For the text-containing cell, return its midpoint in (x, y) coordinate format. 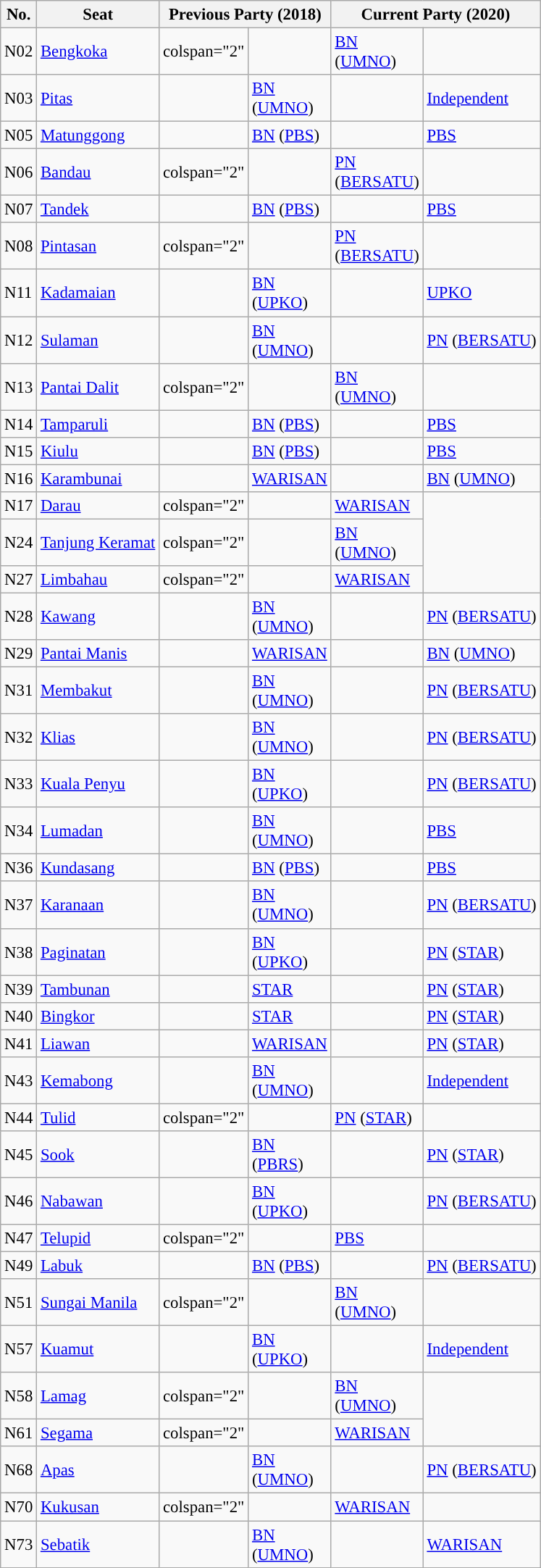
Liawan (98, 1043)
Lumadan (98, 830)
Sungai Manila (98, 1303)
Tanjung Keramat (98, 542)
Seat (98, 14)
N27 (19, 580)
Pantai Dalit (98, 387)
N16 (19, 478)
N31 (19, 691)
Karambunai (98, 478)
N47 (19, 1238)
No. (19, 14)
N24 (19, 542)
N39 (19, 989)
Labuk (98, 1266)
Kiulu (98, 451)
N70 (19, 1507)
N17 (19, 506)
Pantai Manis (98, 654)
Bandau (98, 172)
N08 (19, 246)
Klias (98, 738)
Apas (98, 1469)
N45 (19, 1155)
Lamag (98, 1396)
Kemabong (98, 1081)
Kuala Penyu (98, 784)
N02 (19, 52)
N61 (19, 1433)
N36 (19, 868)
Sook (98, 1155)
Membakut (98, 691)
N34 (19, 830)
N40 (19, 1016)
N03 (19, 99)
BN (PBRS) (290, 1155)
N33 (19, 784)
N12 (19, 341)
Pintasan (98, 246)
Darau (98, 506)
Karanaan (98, 906)
N29 (19, 654)
N57 (19, 1349)
Kawang (98, 616)
UPKO (482, 293)
Limbahau (98, 580)
N51 (19, 1303)
Sulaman (98, 341)
N32 (19, 738)
N05 (19, 135)
Sebatik (98, 1545)
Previous Party (2018) (245, 14)
N28 (19, 616)
Telupid (98, 1238)
N38 (19, 952)
N07 (19, 209)
Tamparuli (98, 424)
N15 (19, 451)
N13 (19, 387)
Segama (98, 1433)
Kuamut (98, 1349)
Current Party (2020) (436, 14)
N41 (19, 1043)
Paginatan (98, 952)
Bengkoka (98, 52)
Pitas (98, 99)
N37 (19, 906)
N46 (19, 1201)
Kadamaian (98, 293)
Tambunan (98, 989)
Kundasang (98, 868)
N58 (19, 1396)
N43 (19, 1081)
Kukusan (98, 1507)
N68 (19, 1469)
N14 (19, 424)
N06 (19, 172)
Tulid (98, 1117)
Matunggong (98, 135)
Tandek (98, 209)
N44 (19, 1117)
Nabawan (98, 1201)
N11 (19, 293)
N49 (19, 1266)
Bingkor (98, 1016)
N73 (19, 1545)
